From the cell containing the given text, extract its center point as (X, Y) coordinate. 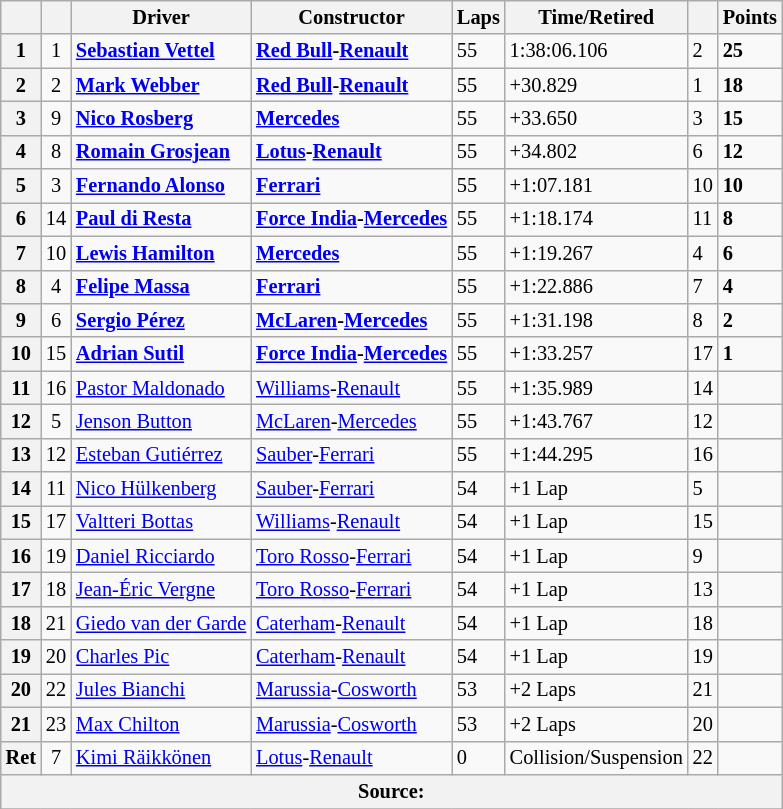
Ret (21, 758)
Valtteri Bottas (161, 522)
Time/Retired (596, 17)
Max Chilton (161, 724)
Daniel Ricciardo (161, 556)
0 (478, 758)
+34.802 (596, 152)
Felipe Massa (161, 287)
23 (56, 724)
+1:35.989 (596, 388)
Mark Webber (161, 85)
Collision/Suspension (596, 758)
+1:43.767 (596, 421)
+1:22.886 (596, 287)
Driver (161, 17)
+1:18.174 (596, 219)
Giedo van der Garde (161, 623)
Paul di Resta (161, 219)
Jenson Button (161, 421)
+1:31.198 (596, 320)
Fernando Alonso (161, 186)
Charles Pic (161, 657)
Laps (478, 17)
+1:44.295 (596, 455)
Kimi Räikkönen (161, 758)
Source: (392, 791)
Nico Rosberg (161, 118)
25 (750, 51)
Sergio Pérez (161, 320)
+1:07.181 (596, 186)
Constructor (352, 17)
Points (750, 17)
+30.829 (596, 85)
Sebastian Vettel (161, 51)
+1:19.267 (596, 253)
+33.650 (596, 118)
Jean-Éric Vergne (161, 589)
Adrian Sutil (161, 354)
Esteban Gutiérrez (161, 455)
Romain Grosjean (161, 152)
Pastor Maldonado (161, 388)
Lewis Hamilton (161, 253)
Jules Bianchi (161, 690)
1:38:06.106 (596, 51)
Nico Hülkenberg (161, 489)
+1:33.257 (596, 354)
